Pinpoint the cell where the given text exists, returning its [x, y] midpoint coordinate. 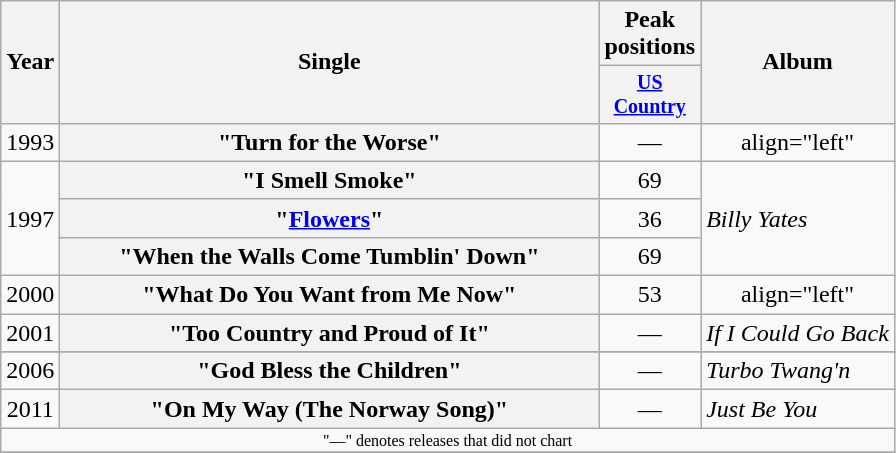
Single [330, 62]
2011 [30, 409]
Year [30, 62]
Peak positions [650, 34]
"—" denotes releases that did not chart [448, 440]
"Turn for the Worse" [330, 142]
1997 [30, 218]
"When the Walls Come Tumblin' Down" [330, 256]
Turbo Twang'n [798, 371]
"Too Country and Proud of It" [330, 333]
2001 [30, 333]
"What Do You Want from Me Now" [330, 295]
2000 [30, 295]
"On My Way (The Norway Song)" [330, 409]
36 [650, 218]
"I Smell Smoke" [330, 180]
2006 [30, 371]
Billy Yates [798, 218]
Album [798, 62]
Just Be You [798, 409]
US Country [650, 94]
53 [650, 295]
"Flowers" [330, 218]
1993 [30, 142]
If I Could Go Back [798, 333]
"God Bless the Children" [330, 371]
